Pinpoint the cell where the given text exists, returning its [X, Y] midpoint coordinate. 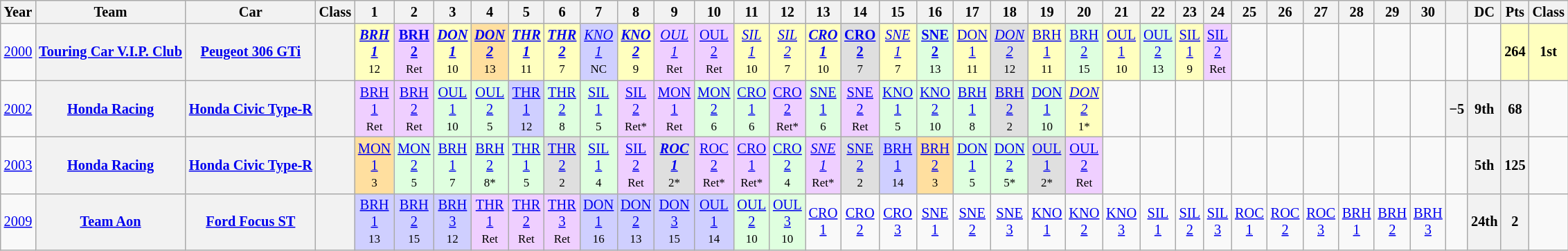
20 [1084, 12]
THR1Ret [490, 222]
6 [562, 12]
Car [251, 12]
Peugeot 306 GTi [251, 52]
SNE22 [860, 165]
19 [1047, 12]
1 [374, 12]
Ford Focus ST [251, 222]
DON21* [1084, 109]
21 [1121, 12]
BRH312 [452, 222]
MON1Ret [675, 109]
KNO1NC [598, 52]
KNO3 [1121, 222]
12 [787, 12]
2002 [18, 109]
ROC12* [675, 165]
SIL2 [1190, 222]
KNO2 [1084, 222]
ROC3 [1321, 222]
14 [860, 12]
KNO210 [935, 109]
SIL15 [598, 109]
THR111 [526, 52]
SNE1 [935, 222]
SNE2Ret [860, 109]
23 [1190, 12]
BRH22 [1010, 109]
27 [1321, 12]
22 [1158, 12]
13 [823, 12]
DC [1484, 12]
BRH111 [1047, 52]
3 [452, 12]
BRH113 [374, 222]
BRH3 [1428, 222]
SNE213 [935, 52]
Team Aon [111, 222]
OUL12* [1047, 165]
4 [490, 12]
Year [18, 12]
SIL110 [751, 52]
DON116 [598, 222]
SIL14 [598, 165]
26 [1285, 12]
OUL213 [1158, 52]
SIL19 [1190, 52]
15 [898, 12]
BRH1Ret [374, 109]
SIL3 [1218, 222]
68 [1515, 109]
8 [636, 12]
ROC2Ret* [713, 165]
CRO27 [860, 52]
2000 [18, 52]
CRO1 [823, 222]
THR28 [562, 109]
THR27 [562, 52]
SNE17 [898, 52]
16 [935, 12]
CRO3 [898, 222]
28 [1357, 12]
BRH114 [898, 165]
24th [1484, 222]
264 [1515, 52]
MON25 [414, 165]
KNO1 [1047, 222]
DON315 [675, 222]
30 [1428, 12]
MON26 [713, 109]
SNE1Ret* [823, 165]
OUL114 [713, 222]
SNE3 [1010, 222]
OUL210 [751, 222]
2003 [18, 165]
9th [1484, 109]
KNO29 [636, 52]
CRO110 [823, 52]
CRO24 [787, 165]
11 [751, 12]
24 [1218, 12]
OUL310 [787, 222]
7 [598, 12]
BRH2 [1392, 222]
SNE16 [823, 109]
THR3Ret [562, 222]
2009 [18, 222]
ROC1 [1249, 222]
BRH112 [374, 52]
5 [526, 12]
DON212 [1010, 52]
CRO2Ret* [787, 109]
BRH28* [490, 165]
THR112 [526, 109]
−5 [1457, 109]
29 [1392, 12]
25 [1249, 12]
10 [713, 12]
BRH18 [972, 109]
THR15 [526, 165]
Touring Car V.I.P. Club [111, 52]
Pts [1515, 12]
SIL2Ret* [636, 109]
BRH1 [1357, 222]
DON15 [972, 165]
KNO15 [898, 109]
Team [111, 12]
5th [1484, 165]
9 [675, 12]
125 [1515, 165]
SIL1 [1158, 222]
BRH17 [452, 165]
DON111 [972, 52]
17 [972, 12]
THR22 [562, 165]
CRO2 [860, 222]
CRO1Ret* [751, 165]
DON25* [1010, 165]
MON13 [374, 165]
BRH23 [935, 165]
OUL25 [490, 109]
1st [1549, 52]
SNE2 [972, 222]
CRO16 [751, 109]
OUL1Ret [675, 52]
ROC2 [1285, 222]
18 [1010, 12]
THR2Ret [526, 222]
SIL27 [787, 52]
